Return the (x, y) coordinate for the center point of the cell that contains the specified text.  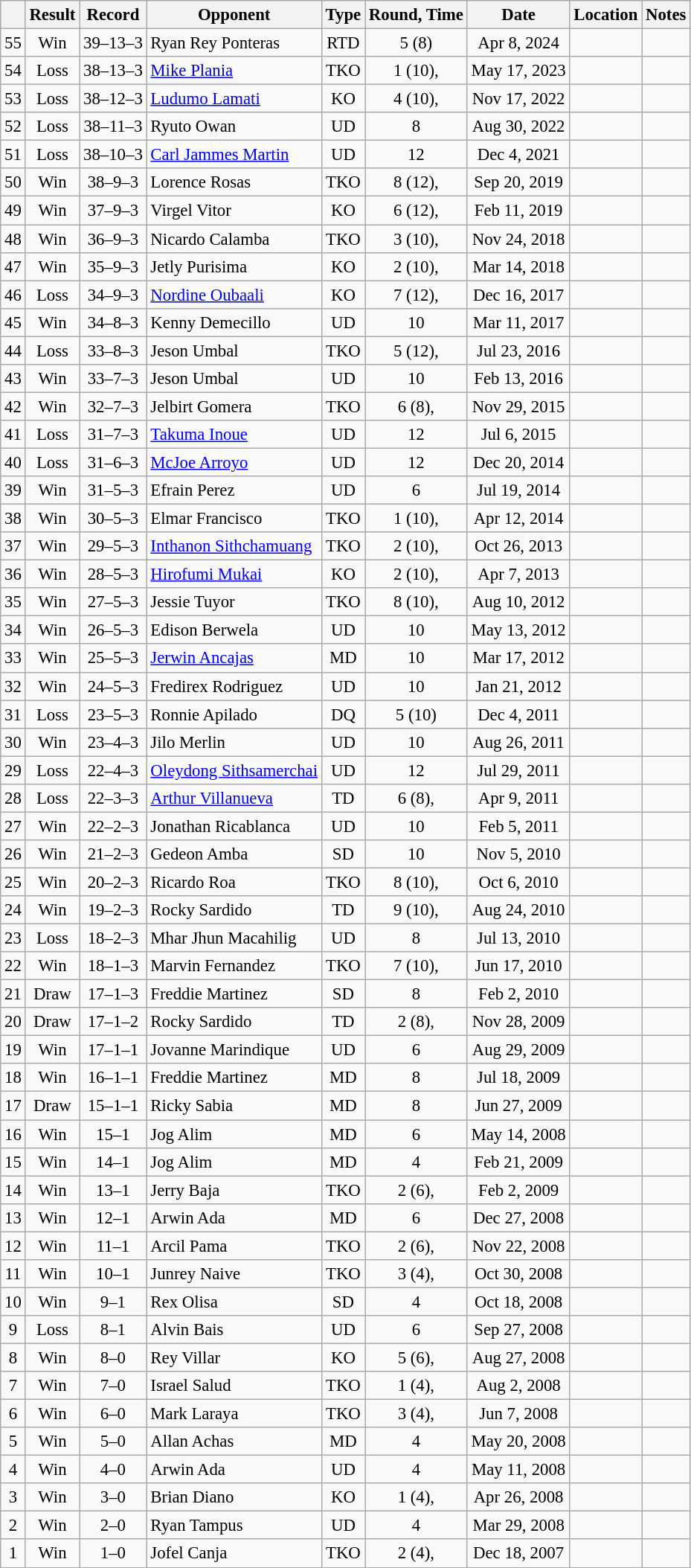
Mar 29, 2008 (518, 1526)
16 (13, 1134)
34–8–3 (113, 322)
Dec 16, 2017 (518, 295)
1–0 (113, 1554)
31 (13, 714)
Notes (666, 15)
Apr 8, 2024 (518, 43)
10–1 (113, 1274)
25–5–3 (113, 659)
May 13, 2012 (518, 630)
40 (13, 462)
Virgel Vitor (234, 211)
9–1 (113, 1302)
Apr 9, 2011 (518, 799)
54 (13, 71)
Jan 21, 2012 (518, 686)
33–8–3 (113, 351)
Jilo Merlin (234, 742)
4–0 (113, 1470)
29 (13, 770)
50 (13, 182)
34 (13, 630)
21–2–3 (113, 854)
Gedeon Amba (234, 854)
51 (13, 155)
26 (13, 854)
8–1 (113, 1330)
9 (13, 1330)
3 (10), (417, 239)
Feb 11, 2019 (518, 211)
22–4–3 (113, 770)
Nov 22, 2008 (518, 1246)
17–1–2 (113, 1022)
7–0 (113, 1386)
14 (13, 1190)
Aug 2, 2008 (518, 1386)
Brian Diano (234, 1497)
38–13–3 (113, 71)
31–7–3 (113, 435)
38–11–3 (113, 127)
Nov 17, 2022 (518, 99)
Mar 14, 2018 (518, 266)
38–12–3 (113, 99)
6–0 (113, 1414)
33 (13, 659)
18–1–3 (113, 966)
9 (10), (417, 910)
Nov 28, 2009 (518, 1022)
15–1 (113, 1134)
27–5–3 (113, 602)
22–3–3 (113, 799)
Round, Time (417, 15)
Marvin Fernandez (234, 966)
7 (13, 1386)
Nicardo Calamba (234, 239)
24–5–3 (113, 686)
Dec 4, 2011 (518, 714)
37–9–3 (113, 211)
32–7–3 (113, 406)
32 (13, 686)
5 (13, 1441)
38–10–3 (113, 155)
18 (13, 1078)
31–5–3 (113, 490)
44 (13, 351)
Alvin Bais (234, 1330)
Nordine Oubaali (234, 295)
Result (52, 15)
Dec 18, 2007 (518, 1554)
8–0 (113, 1357)
36 (13, 575)
Nov 5, 2010 (518, 854)
Jun 7, 2008 (518, 1414)
Mark Laraya (234, 1414)
25 (13, 882)
Mar 11, 2017 (518, 322)
Junrey Naive (234, 1274)
2 (13, 1526)
Ryan Tampus (234, 1526)
4 (10), (417, 99)
Edison Berwela (234, 630)
42 (13, 406)
8 (12), (417, 182)
Record (113, 15)
Feb 2, 2009 (518, 1190)
Dec 27, 2008 (518, 1217)
20 (13, 1022)
Rex Olisa (234, 1302)
Aug 10, 2012 (518, 602)
26–5–3 (113, 630)
7 (12), (417, 295)
Kenny Demecillo (234, 322)
53 (13, 99)
15 (13, 1162)
Jun 27, 2009 (518, 1106)
Feb 13, 2016 (518, 379)
Aug 29, 2009 (518, 1050)
12–1 (113, 1217)
37 (13, 546)
55 (13, 43)
Jonathan Ricablanca (234, 826)
Inthanon Sithchamuang (234, 546)
Ryan Rey Ponteras (234, 43)
Fredirex Rodriguez (234, 686)
5 (6), (417, 1357)
Jerwin Ancajas (234, 659)
28 (13, 799)
5 (12), (417, 351)
5 (10) (417, 714)
19 (13, 1050)
5–0 (113, 1441)
May 20, 2008 (518, 1441)
30–5–3 (113, 519)
Sep 27, 2008 (518, 1330)
17 (13, 1106)
2 (4), (417, 1554)
Oct 30, 2008 (518, 1274)
38 (13, 519)
Lorence Rosas (234, 182)
Efrain Perez (234, 490)
Hirofumi Mukai (234, 575)
Jelbirt Gomera (234, 406)
Sep 20, 2019 (518, 182)
Jetly Purisima (234, 266)
Apr 26, 2008 (518, 1497)
Mar 17, 2012 (518, 659)
Oct 18, 2008 (518, 1302)
Jerry Baja (234, 1190)
Feb 2, 2010 (518, 994)
Feb 21, 2009 (518, 1162)
Jul 23, 2016 (518, 351)
20–2–3 (113, 882)
Feb 5, 2011 (518, 826)
Jul 29, 2011 (518, 770)
13 (13, 1217)
29–5–3 (113, 546)
Jul 13, 2010 (518, 938)
36–9–3 (113, 239)
18–2–3 (113, 938)
21 (13, 994)
Jovanne Marindique (234, 1050)
33–7–3 (113, 379)
13–1 (113, 1190)
RTD (343, 43)
3 (13, 1497)
17–1–3 (113, 994)
Ricky Sabia (234, 1106)
16–1–1 (113, 1078)
May 17, 2023 (518, 71)
30 (13, 742)
11–1 (113, 1246)
17–1–1 (113, 1050)
47 (13, 266)
Ricardo Roa (234, 882)
43 (13, 379)
Nov 29, 2015 (518, 406)
34–9–3 (113, 295)
46 (13, 295)
May 11, 2008 (518, 1470)
52 (13, 127)
22 (13, 966)
27 (13, 826)
39 (13, 490)
39–13–3 (113, 43)
31–6–3 (113, 462)
Oleydong Sithsamerchai (234, 770)
6 (12), (417, 211)
Location (605, 15)
2 (8), (417, 1022)
Aug 26, 2011 (518, 742)
22–2–3 (113, 826)
23–5–3 (113, 714)
41 (13, 435)
19–2–3 (113, 910)
Oct 6, 2010 (518, 882)
Arthur Villanueva (234, 799)
Elmar Francisco (234, 519)
Apr 12, 2014 (518, 519)
Ryuto Owan (234, 127)
45 (13, 322)
Jul 18, 2009 (518, 1078)
Opponent (234, 15)
3–0 (113, 1497)
Nov 24, 2018 (518, 239)
Jul 19, 2014 (518, 490)
23–4–3 (113, 742)
5 (8) (417, 43)
7 (10), (417, 966)
15–1–1 (113, 1106)
Jun 17, 2010 (518, 966)
24 (13, 910)
Ronnie Apilado (234, 714)
Apr 7, 2013 (518, 575)
35–9–3 (113, 266)
Aug 27, 2008 (518, 1357)
49 (13, 211)
Dec 20, 2014 (518, 462)
Ludumo Lamati (234, 99)
Israel Salud (234, 1386)
28–5–3 (113, 575)
Rey Villar (234, 1357)
35 (13, 602)
Arcil Pama (234, 1246)
11 (13, 1274)
Jessie Tuyor (234, 602)
48 (13, 239)
Carl Jammes Martin (234, 155)
Jofel Canja (234, 1554)
Aug 24, 2010 (518, 910)
Mike Plania (234, 71)
McJoe Arroyo (234, 462)
Dec 4, 2021 (518, 155)
2–0 (113, 1526)
Type (343, 15)
DQ (343, 714)
May 14, 2008 (518, 1134)
Allan Achas (234, 1441)
Mhar Jhun Macahilig (234, 938)
38–9–3 (113, 182)
Oct 26, 2013 (518, 546)
1 (13, 1554)
Takuma Inoue (234, 435)
14–1 (113, 1162)
Aug 30, 2022 (518, 127)
Date (518, 15)
23 (13, 938)
Jul 6, 2015 (518, 435)
